Pinpoint the cell where the given text exists, returning its [X, Y] midpoint coordinate. 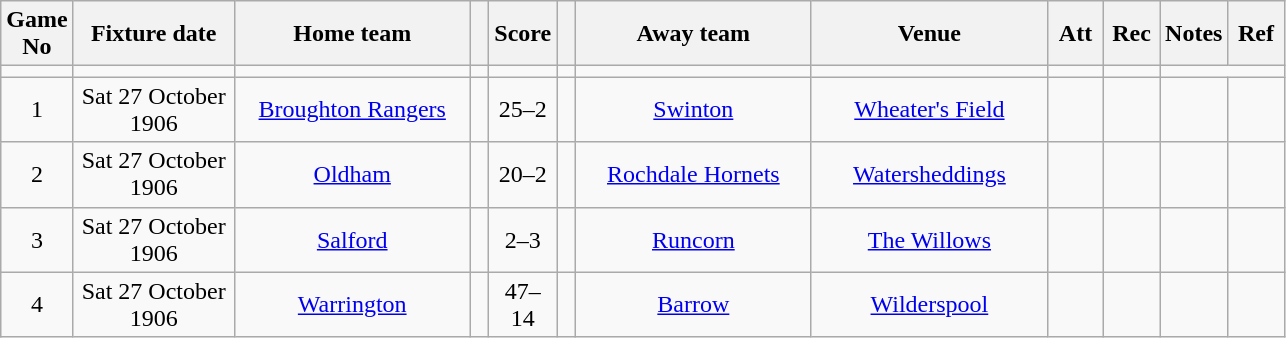
Game No [37, 34]
4 [37, 304]
Venue [929, 34]
Rochdale Hornets [693, 174]
Runcorn [693, 240]
Watersheddings [929, 174]
1 [37, 110]
Salford [352, 240]
Warrington [352, 304]
Barrow [693, 304]
Rec [1132, 34]
Oldham [352, 174]
Fixture date [154, 34]
Wilderspool [929, 304]
Broughton Rangers [352, 110]
Away team [693, 34]
3 [37, 240]
Swinton [693, 110]
2 [37, 174]
The Willows [929, 240]
Notes [1194, 34]
Wheater's Field [929, 110]
20–2 [523, 174]
Ref [1256, 34]
Score [523, 34]
25–2 [523, 110]
Att [1075, 34]
2–3 [523, 240]
47–14 [523, 304]
Home team [352, 34]
